Provide the [X, Y] coordinate of the cell's center where the given text is located.  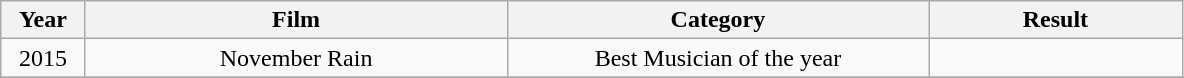
2015 [43, 58]
Best Musician of the year [718, 58]
Year [43, 20]
November Rain [296, 58]
Film [296, 20]
Result [1056, 20]
Category [718, 20]
